Identify which cell holds the provided text, then report its (X, Y) central coordinate. 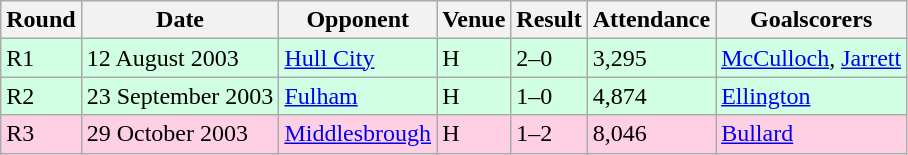
Bullard (812, 134)
Fulham (358, 96)
McCulloch, Jarrett (812, 58)
Result (549, 20)
R2 (41, 96)
Opponent (358, 20)
29 October 2003 (180, 134)
3,295 (651, 58)
Attendance (651, 20)
R3 (41, 134)
1–2 (549, 134)
Goalscorers (812, 20)
1–0 (549, 96)
Ellington (812, 96)
Date (180, 20)
2–0 (549, 58)
Hull City (358, 58)
8,046 (651, 134)
12 August 2003 (180, 58)
Venue (474, 20)
R1 (41, 58)
23 September 2003 (180, 96)
4,874 (651, 96)
Middlesbrough (358, 134)
Round (41, 20)
